Capture the cell that displays the provided text and extract its (X, Y) central coordinate. 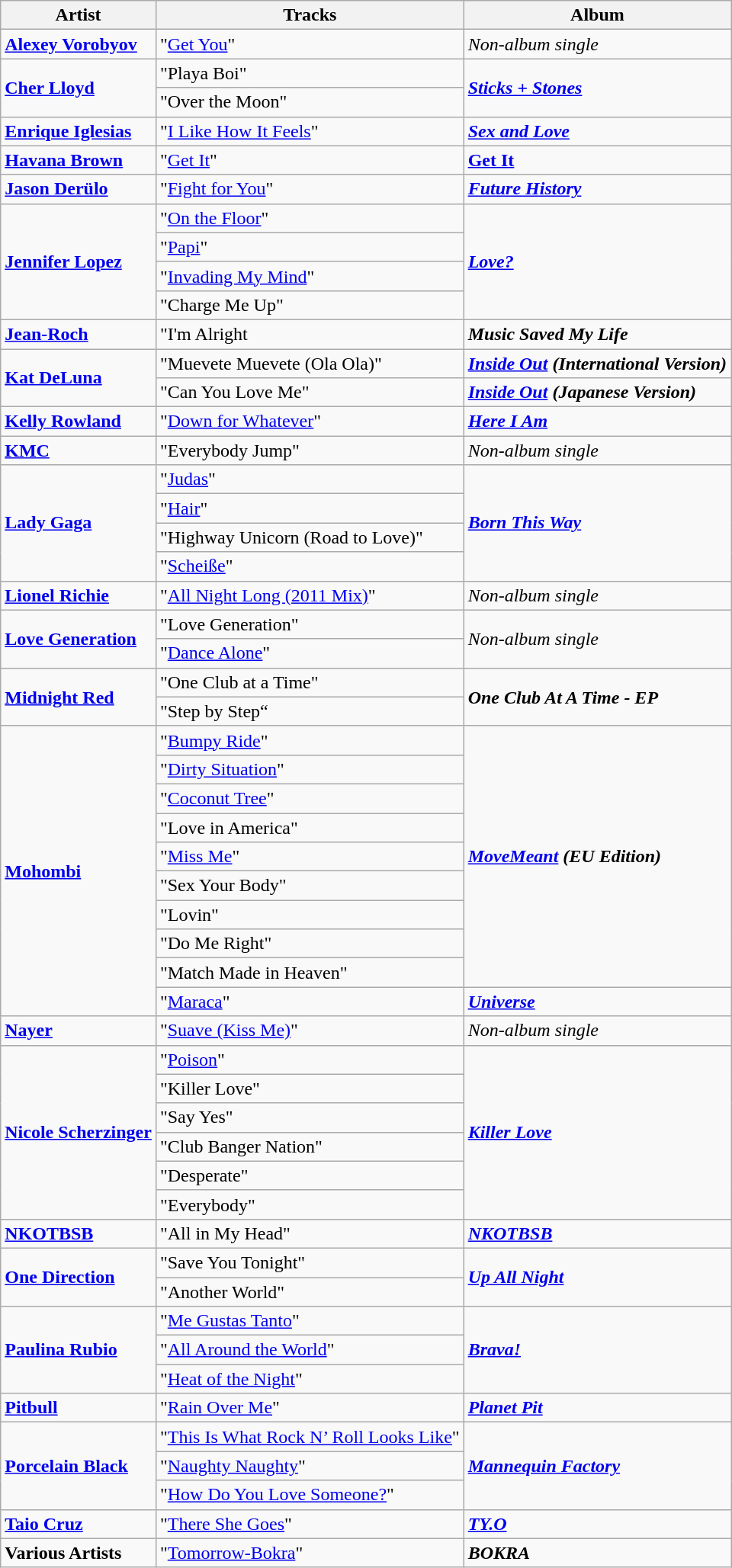
Lionel Richie (79, 595)
Artist (79, 15)
"One Club at a Time" (310, 682)
"Maraca" (310, 1002)
Get It (597, 160)
Album (597, 15)
"Muevete Muevete (Ola Ola)" (310, 364)
"Desperate" (310, 1175)
Sex and Love (597, 131)
Music Saved My Life (597, 334)
Future History (597, 189)
"Invading My Mind" (310, 276)
One Club At A Time - EP (597, 697)
"All in My Head" (310, 1233)
"Fight for You" (310, 189)
Mohombi (79, 871)
Nicole Scherzinger (79, 1132)
Up All Night (597, 1277)
Porcelain Black (79, 1466)
Universe (597, 1002)
Sticks + Stones (597, 88)
"Coconut Tree" (310, 798)
Born This Way (597, 523)
Jean-Roch (79, 334)
"Playa Boi" (310, 73)
"Bumpy Ride" (310, 740)
Cher Lloyd (79, 88)
"Me Gustas Tanto" (310, 1321)
"Step by Step“ (310, 711)
Pitbull (79, 1408)
"Rain Over Me" (310, 1408)
Jennifer Lopez (79, 261)
"On the Floor" (310, 218)
Here I Am (597, 422)
"Everybody" (310, 1204)
Paulina Rubio (79, 1350)
Various Artists (79, 1553)
BOKRA (597, 1553)
Inside Out (Japanese Version) (597, 393)
"Scheiße" (310, 566)
TY.O (597, 1524)
"Heat of the Night" (310, 1379)
"Everybody Jump" (310, 451)
Nayer (79, 1031)
One Direction (79, 1277)
Enrique Iglesias (79, 131)
"Love in America" (310, 827)
"Suave (Kiss Me)" (310, 1031)
"Naughty Naughty" (310, 1466)
"All Night Long (2011 Mix)" (310, 595)
"Papi" (310, 247)
"Miss Me" (310, 857)
"This Is What Rock N’ Roll Looks Like" (310, 1437)
Lady Gaga (79, 523)
Killer Love (597, 1132)
Tracks (310, 15)
"I'm Alright (310, 334)
"Sex Your Body" (310, 886)
"Say Yes" (310, 1117)
"Dirty Situation" (310, 769)
"Do Me Right" (310, 944)
Love Generation (79, 639)
Midnight Red (79, 697)
"Over the Moon" (310, 102)
"Club Banger Nation" (310, 1146)
"Can You Love Me" (310, 393)
"Get It" (310, 160)
"Poison" (310, 1060)
Jason Derülo (79, 189)
Havana Brown (79, 160)
"Hair" (310, 508)
"Another World" (310, 1292)
"Dance Alone" (310, 653)
"Judas" (310, 479)
"Lovin" (310, 915)
Kelly Rowland (79, 422)
"Highway Unicorn (Road to Love)" (310, 537)
"There She Goes" (310, 1524)
Brava! (597, 1350)
"Love Generation" (310, 624)
Mannequin Factory (597, 1466)
"All Around the World" (310, 1350)
Kat DeLuna (79, 378)
Alexey Vorobyov (79, 44)
Planet Pit (597, 1408)
Love? (597, 261)
Taio Cruz (79, 1524)
Inside Out (International Version) (597, 364)
"Down for Whatever" (310, 422)
MoveMeant (EU Edition) (597, 857)
"I Like How It Feels" (310, 131)
"How Do You Love Someone?" (310, 1495)
"Match Made in Heaven" (310, 973)
"Save You Tonight" (310, 1262)
"Charge Me Up" (310, 305)
"Killer Love" (310, 1089)
"Get You" (310, 44)
"Tomorrow-Bokra" (310, 1553)
KMC (79, 451)
